Search for the cell housing the specified text and yield its (x, y) center coordinate. 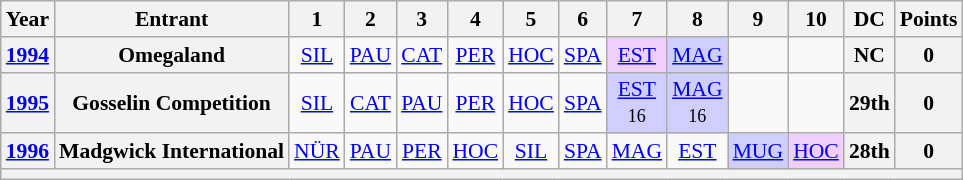
8 (698, 19)
9 (758, 19)
DC (870, 19)
Madgwick International (172, 152)
2 (370, 19)
28th (870, 152)
10 (816, 19)
1994 (28, 55)
Gosselin Competition (172, 102)
6 (583, 19)
1996 (28, 152)
7 (638, 19)
5 (531, 19)
3 (422, 19)
Entrant (172, 19)
Points (929, 19)
EST16 (638, 102)
1 (317, 19)
Omegaland (172, 55)
NÜR (317, 152)
MAG16 (698, 102)
NC (870, 55)
1995 (28, 102)
29th (870, 102)
MUG (758, 152)
Year (28, 19)
4 (475, 19)
